Return (x, y) of the center of cell containing provided text 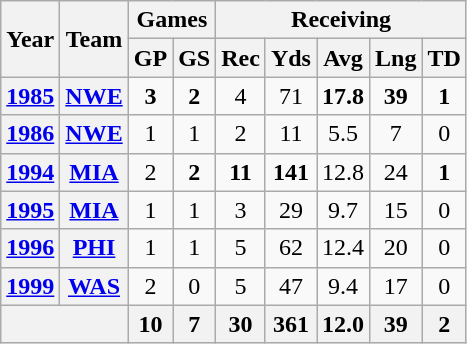
5.5 (342, 134)
1995 (30, 210)
71 (290, 96)
1986 (30, 134)
WAS (94, 286)
TD (444, 58)
9.4 (342, 286)
17 (396, 286)
30 (241, 324)
1996 (30, 248)
Team (94, 39)
20 (396, 248)
GS (194, 58)
10 (150, 324)
29 (290, 210)
Rec (241, 58)
Receiving (342, 20)
15 (396, 210)
4 (241, 96)
12.8 (342, 172)
1994 (30, 172)
1999 (30, 286)
12.4 (342, 248)
12.0 (342, 324)
Year (30, 39)
Avg (342, 58)
361 (290, 324)
Yds (290, 58)
9.7 (342, 210)
PHI (94, 248)
62 (290, 248)
1985 (30, 96)
47 (290, 286)
24 (396, 172)
Games (172, 20)
17.8 (342, 96)
GP (150, 58)
141 (290, 172)
Lng (396, 58)
